Search for the cell housing the specified text and yield its (x, y) center coordinate. 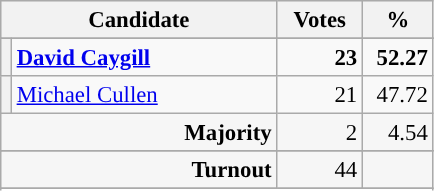
21 (320, 95)
Candidate (139, 20)
4.54 (398, 133)
52.27 (398, 58)
23 (320, 58)
% (398, 20)
2 (320, 133)
Michael Cullen (144, 95)
47.72 (398, 95)
Votes (320, 20)
David Caygill (144, 58)
Turnout (139, 170)
Majority (139, 133)
44 (320, 170)
